Identify which cell holds the provided text, then report its (x, y) central coordinate. 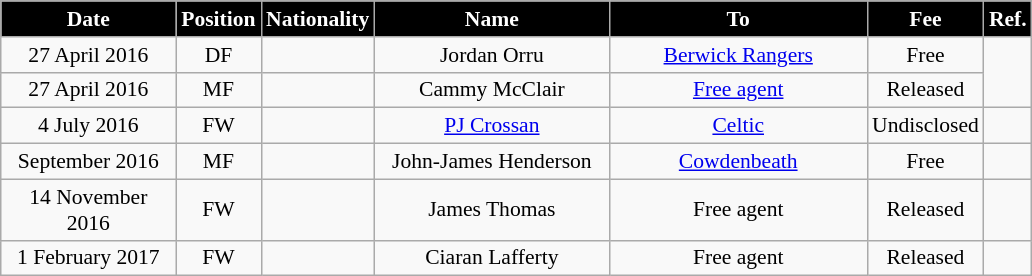
James Thomas (492, 210)
Berwick Rangers (738, 55)
Celtic (738, 126)
Ref. (1008, 19)
To (738, 19)
4 July 2016 (88, 126)
Cowdenbeath (738, 162)
Cammy McClair (492, 90)
Date (88, 19)
Nationality (318, 19)
John-James Henderson (492, 162)
Ciaran Lafferty (492, 258)
DF (218, 55)
Jordan Orru (492, 55)
Name (492, 19)
14 November 2016 (88, 210)
Undisclosed (926, 126)
PJ Crossan (492, 126)
September 2016 (88, 162)
Fee (926, 19)
Position (218, 19)
1 February 2017 (88, 258)
